Output the (X, Y) coordinate of the center of the cell containing the given text.  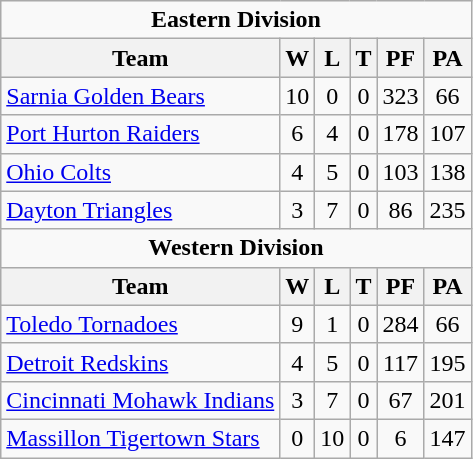
86 (400, 210)
Ohio Colts (140, 172)
1 (332, 324)
107 (448, 134)
Western Division (236, 248)
103 (400, 172)
Toledo Tornadoes (140, 324)
67 (400, 400)
195 (448, 362)
235 (448, 210)
147 (448, 438)
178 (400, 134)
9 (298, 324)
Detroit Redskins (140, 362)
Port Hurton Raiders (140, 134)
Cincinnati Mohawk Indians (140, 400)
Sarnia Golden Bears (140, 96)
138 (448, 172)
Massillon Tigertown Stars (140, 438)
Eastern Division (236, 20)
201 (448, 400)
Dayton Triangles (140, 210)
284 (400, 324)
117 (400, 362)
323 (400, 96)
